Capture the cell that displays the provided text and extract its (x, y) central coordinate. 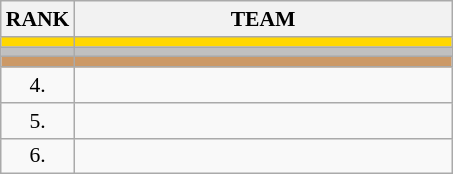
6. (38, 156)
RANK (38, 19)
4. (38, 85)
5. (38, 121)
TEAM (262, 19)
